Identify which cell holds the provided text, then report its [X, Y] central coordinate. 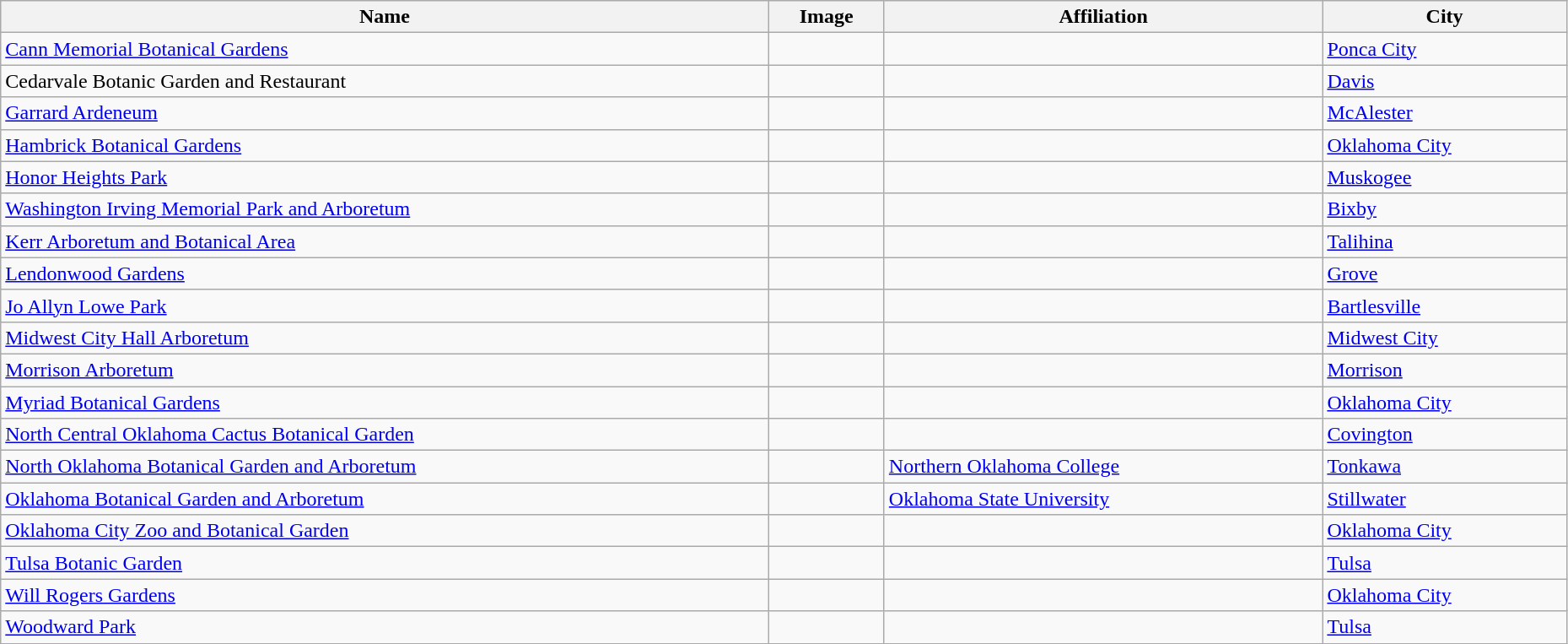
Hambrick Botanical Gardens [385, 145]
Oklahoma State University [1103, 499]
Oklahoma City Zoo and Botanical Garden [385, 531]
City [1444, 17]
Image [827, 17]
Washington Irving Memorial Park and Arboretum [385, 209]
Bartlesville [1444, 306]
Affiliation [1103, 17]
Midwest City Hall Arboretum [385, 338]
Grove [1444, 273]
Jo Allyn Lowe Park [385, 306]
Midwest City [1444, 338]
Name [385, 17]
Northern Oklahoma College [1103, 467]
Muskogee [1444, 177]
Myriad Botanical Gardens [385, 403]
Davis [1444, 81]
Stillwater [1444, 499]
Lendonwood Gardens [385, 273]
Tulsa Botanic Garden [385, 563]
Cann Memorial Botanical Gardens [385, 49]
Tonkawa [1444, 467]
North Central Oklahoma Cactus Botanical Garden [385, 435]
Ponca City [1444, 49]
Bixby [1444, 209]
Talihina [1444, 241]
McAlester [1444, 113]
Morrison Arboretum [385, 370]
Covington [1444, 435]
Morrison [1444, 370]
Garrard Ardeneum [385, 113]
North Oklahoma Botanical Garden and Arboretum [385, 467]
Oklahoma Botanical Garden and Arboretum [385, 499]
Woodward Park [385, 627]
Cedarvale Botanic Garden and Restaurant [385, 81]
Will Rogers Gardens [385, 595]
Honor Heights Park [385, 177]
Kerr Arboretum and Botanical Area [385, 241]
